From the cell containing the given text, extract its center point as [X, Y] coordinate. 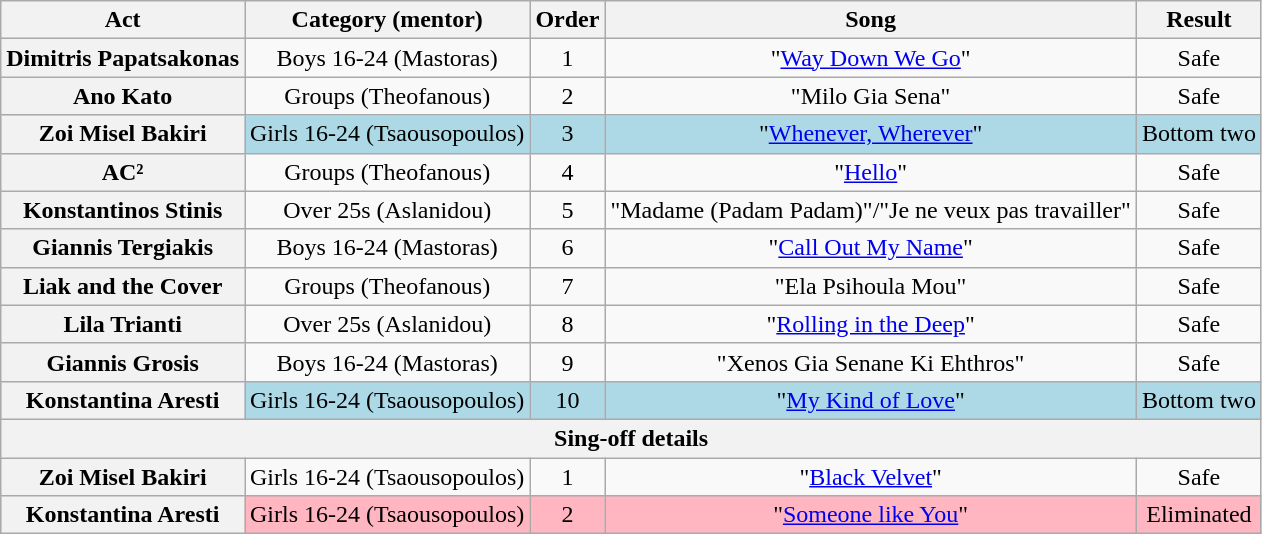
"Hello" [870, 172]
Dimitris Papatsakonas [123, 58]
Liak and the Cover [123, 286]
6 [568, 248]
Lila Trianti [123, 324]
Category (mentor) [386, 20]
Giannis Grosis [123, 362]
7 [568, 286]
"Xenos Gia Senane Ki Ehthros" [870, 362]
Eliminated [1198, 515]
Sing-off details [632, 438]
"My Kind of Love" [870, 400]
9 [568, 362]
Giannis Tergiakis [123, 248]
"Whenever, Wherever" [870, 134]
Result [1198, 20]
8 [568, 324]
5 [568, 210]
"Rolling in the Deep" [870, 324]
"Call Out My Name" [870, 248]
Act [123, 20]
Song [870, 20]
"Ela Psihoula Mou" [870, 286]
3 [568, 134]
"Madame (Padam Padam)"/"Je ne veux pas travailler" [870, 210]
Konstantinos Stinis [123, 210]
AC² [123, 172]
"Way Down We Go" [870, 58]
"Black Velvet" [870, 477]
Ano Kato [123, 96]
"Milo Gia Sena" [870, 96]
"Someone like You" [870, 515]
Order [568, 20]
4 [568, 172]
10 [568, 400]
